Locate the cell with the specified text and output its (X, Y) center coordinate. 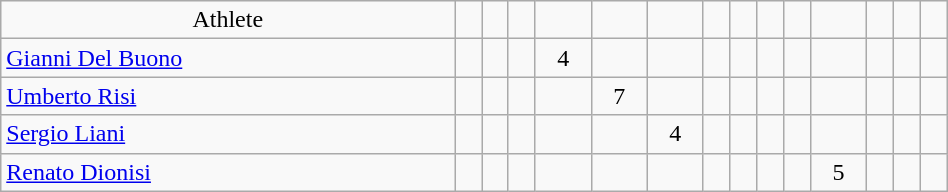
Athlete (228, 20)
7 (619, 96)
5 (839, 172)
Gianni Del Buono (228, 58)
Umberto Risi (228, 96)
Renato Dionisi (228, 172)
Sergio Liani (228, 134)
